For the text-containing cell, return its midpoint in [X, Y] coordinate format. 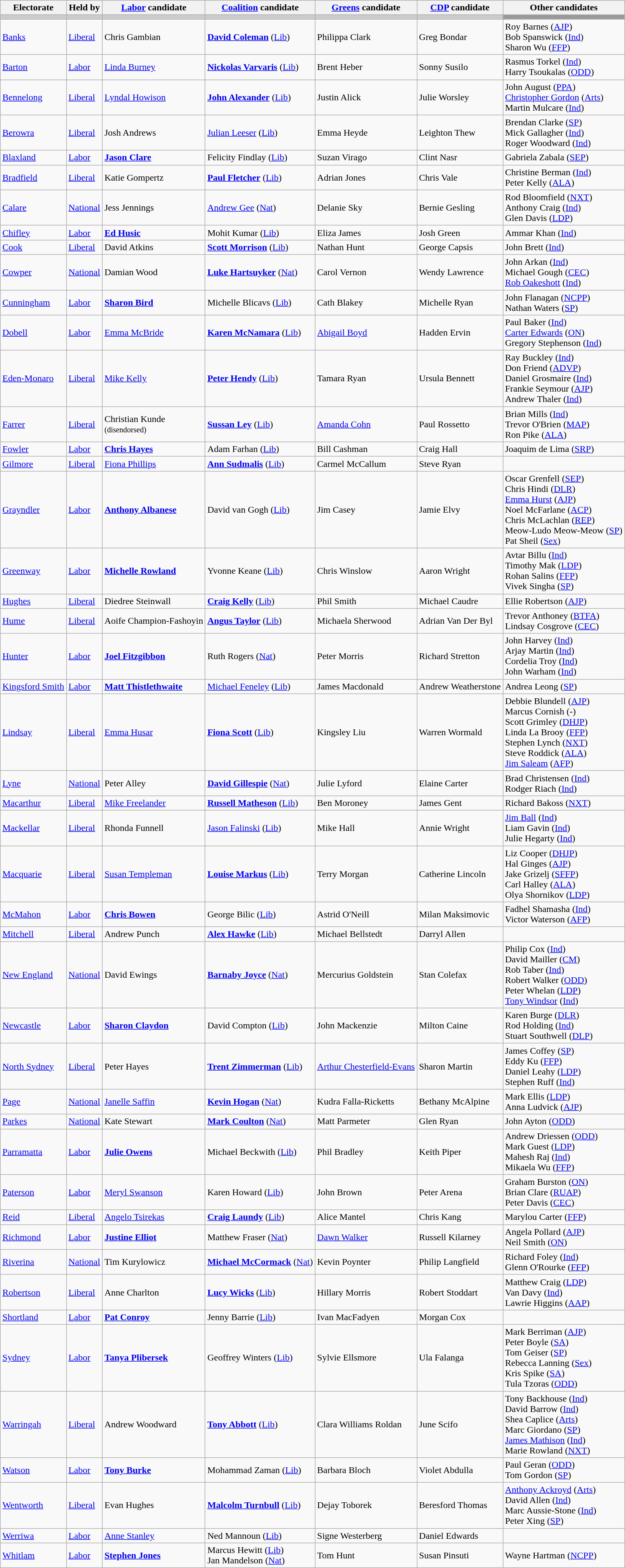
Paterson [33, 1192]
Andrew Weatherstone [460, 686]
Evan Hughes [154, 1506]
Arthur Chesterfield-Evans [366, 1066]
Parkes [33, 1121]
Kevin Poynter [366, 1262]
Berowra [33, 133]
Delanie Sky [366, 208]
Richmond [33, 1237]
Macarthur [33, 803]
Fadhel Shamasha (Ind) Victor Waterson (AFP) [563, 915]
Darryl Allen [460, 934]
Greenway [33, 571]
Peter Hayes [154, 1066]
Graham Burston (ON) Brian Clare (RUAP) Peter Davis (CEC) [563, 1192]
Peter Hendy (Lib) [260, 379]
John Harvey (Ind) Arjay Martin (Ind) Cordelia Troy (Ind) John Warham (Ind) [563, 656]
Chris Kang [460, 1217]
Andrew Driessen (ODD) Mark Guest (LDP) Mahesh Raj (Ind) Mikaela Wu (FFP) [563, 1151]
Ray Buckley (Ind) Don Friend (ADVP) Daniel Grosmaire (Ind) Frankie Seymour (AJP) Andrew Thaler (Ind) [563, 379]
David Coleman (Lib) [260, 37]
Lyndal Howison [154, 97]
Riverina [33, 1262]
Tamara Ryan [366, 379]
Dawn Walker [366, 1237]
Chris Winslow [366, 571]
Philip Langfield [460, 1262]
Marylou Carter (FFP) [563, 1217]
Violet Abdulla [460, 1470]
Brian Mills (Ind) Trevor O'Brien (MAP) Ron Pike (ALA) [563, 424]
David Gillespie (Nat) [260, 783]
Anne Charlton [154, 1292]
Paul Baker (Ind) Carter Edwards (ON) Gregory Stephenson (Ind) [563, 333]
Labor candidate [154, 8]
Aaron Wright [460, 571]
Kudra Falla-Ricketts [366, 1101]
Jim Ball (Ind) Liam Gavin (Ind) Julie Hegarty (Ind) [563, 828]
Tony Abbott (Lib) [260, 1424]
Bernie Gesling [460, 208]
Roy Barnes (AJP) Bob Spanswick (Ind) Sharon Wu (FFP) [563, 37]
Matthew Fraser (Nat) [260, 1237]
Kingsford Smith [33, 686]
Peter Morris [366, 656]
Greens candidate [366, 8]
Craig Hall [460, 449]
Daniel Edwards [460, 1536]
Tony Burke [154, 1470]
Sharon Claydon [154, 1026]
Phil Smith [366, 601]
Andrew Punch [154, 934]
James Coffey (SP) Eddy Ku (FFP) Daniel Leahy (LDP) Stephen Ruff (Ind) [563, 1066]
Mohit Kumar (Lib) [260, 233]
Joaquim de Lima (SRP) [563, 449]
Elaine Carter [460, 783]
Cowper [33, 272]
Andrea Leong (SP) [563, 686]
Adrian Van Der Byl [460, 621]
Michael Feneley (Lib) [260, 686]
Andrew Woodward [154, 1424]
Tim Kurylowicz [154, 1262]
Marcus Hewitt (Lib) Jan Mandelson (Nat) [260, 1556]
Justine Elliot [154, 1237]
George Bilic (Lib) [260, 915]
Fiona Scott (Lib) [260, 732]
Michelle Ryan [460, 302]
Beresford Thomas [460, 1506]
Mike Hall [366, 828]
James Macdonald [366, 686]
Matthew Craig (LDP) Van Davy (Ind) Lawrie Higgins (AAP) [563, 1292]
Emma Husar [154, 732]
Bethany McAlpine [460, 1101]
Fowler [33, 449]
Karen Burge (DLR) Rod Holding (Ind) Stuart Southwell (DLP) [563, 1026]
Geoffrey Winters (Lib) [260, 1357]
Jamie Elvy [460, 510]
Adrian Jones [366, 178]
Andrew Gee (Nat) [260, 208]
Cook [33, 247]
Ammar Khan (Ind) [563, 233]
Clara Williams Roldan [366, 1424]
Dejay Toborek [366, 1506]
Page [33, 1101]
Ben Moroney [366, 803]
Keith Piper [460, 1151]
Julian Leeser (Lib) [260, 133]
Hadden Ervin [460, 333]
Oscar Grenfell (SEP) Chris Hindi (DLR) Emma Hurst (AJP) Noel McFarlane (ACP) Chris McLachlan (REP) Meow-Ludo Meow-Meow (SP) Pat Sheil (Sex) [563, 510]
Anthony Ackroyd (Arts) David Allen (Ind) Marc Aussie-Stone (Ind) Peter Xing (SP) [563, 1506]
Signe Westerberg [366, 1536]
Mike Kelly [154, 379]
Abigail Boyd [366, 333]
Sydney [33, 1357]
Whitlam [33, 1556]
Mitchell [33, 934]
Hillary Morris [366, 1292]
Phil Bradley [366, 1151]
Nickolas Varvaris (Lib) [260, 67]
Chifley [33, 233]
John August (PPA) Christopher Gordon (Arts) Martin Mulcare (Ind) [563, 97]
Michaela Sherwood [366, 621]
John Mackenzie [366, 1026]
Brendan Clarke (SP) Mick Gallagher (Ind) Roger Woodward (Ind) [563, 133]
David van Gogh (Lib) [260, 510]
Matt Thistlethwaite [154, 686]
Alex Hawke (Lib) [260, 934]
Lyne [33, 783]
Newcastle [33, 1026]
James Gent [460, 803]
Robertson [33, 1292]
Chris Bowen [154, 915]
Nathan Hunt [366, 247]
Electorate [33, 8]
Scott Morrison (Lib) [260, 247]
Reid [33, 1217]
Hume [33, 621]
Peter Alley [154, 783]
Michael Beckwith (Lib) [260, 1151]
Milan Maksimovic [460, 915]
Brent Heber [366, 67]
Paul Geran (ODD)Tom Gordon (SP) [563, 1470]
Mercurius Goldstein [366, 975]
Kate Stewart [154, 1121]
Michael Bellstedt [366, 934]
Emma Heyde [366, 133]
Julie Worsley [460, 97]
Jim Casey [366, 510]
Wentworth [33, 1506]
Held by [84, 8]
Rasmus Torkel (Ind) Harry Tsoukalas (ODD) [563, 67]
Mackellar [33, 828]
Grayndler [33, 510]
Jason Falinski (Lib) [260, 828]
Macquarie [33, 874]
Richard Stretton [460, 656]
Ruth Rogers (Nat) [260, 656]
Cunningham [33, 302]
Sussan Ley (Lib) [260, 424]
Gabriela Zabala (SEP) [563, 158]
Barton [33, 67]
Jason Clare [154, 158]
John Ayton (ODD) [563, 1121]
Diedree Steinwall [154, 601]
Shortland [33, 1317]
Barnaby Joyce (Nat) [260, 975]
Dobell [33, 333]
Chris Vale [460, 178]
Paul Fletcher (Lib) [260, 178]
Leighton Thew [460, 133]
Mike Freelander [154, 803]
Lucy Wicks (Lib) [260, 1292]
Mohammad Zaman (Lib) [260, 1470]
Craig Kelly (Lib) [260, 601]
Suzan Virago [366, 158]
Rod Bloomfield (NXT) Anthony Craig (Ind) Glen Davis (LDP) [563, 208]
Mark Berriman (AJP) Peter Boyle (SA) Tom Geiser (SP) Rebecca Lanning (Sex) Kris Spike (SA) Tula Tzoras (ODD) [563, 1357]
David Atkins [154, 247]
Bradfield [33, 178]
Karen Howard (Lib) [260, 1192]
Janelle Saffin [154, 1101]
Watson [33, 1470]
Werriwa [33, 1536]
Richard Foley (Ind) Glenn O'Rourke (FFP) [563, 1262]
Cath Blakey [366, 302]
Warren Wormald [460, 732]
John Arkan (Ind) Michael Gough (CEC) Rob Oakeshott (Ind) [563, 272]
McMahon [33, 915]
Peter Arena [460, 1192]
Craig Laundy (Lib) [260, 1217]
John Brown [366, 1192]
Carmel McCallum [366, 464]
Damian Wood [154, 272]
Parramatta [33, 1151]
Carol Vernon [366, 272]
Steve Ryan [460, 464]
Angus Taylor (Lib) [260, 621]
Louise Markus (Lib) [260, 874]
Mark Coulton (Nat) [260, 1121]
Debbie Blundell (AJP) Marcus Cornish (-) Scott Grimley (DHJP) Linda La Brooy (FFP) Stephen Lynch (NXT) Steve Roddick (ALA) Jim Saleam (AFP) [563, 732]
Other candidates [563, 8]
Brad Christensen (Ind) Rodger Riach (Ind) [563, 783]
North Sydney [33, 1066]
Astrid O'Neill [366, 915]
Avtar Billu (Ind) Timothy Mak (LDP) Rohan Salins (FFP) Vivek Singha (SP) [563, 571]
Ned Mannoun (Lib) [260, 1536]
Michael McCormack (Nat) [260, 1262]
Josh Andrews [154, 133]
Kingsley Liu [366, 732]
Sonny Susilo [460, 67]
Wayne Hartman (NCPP) [563, 1556]
Joel Fitzgibbon [154, 656]
John Brett (Ind) [563, 247]
John Flanagan (NCPP) Nathan Waters (SP) [563, 302]
Julie Lyford [366, 783]
Tom Hunt [366, 1556]
Christine Berman (Ind) Peter Kelly (ALA) [563, 178]
Aoife Champion-Fashoyin [154, 621]
Philippa Clark [366, 37]
Michelle Blicavs (Lib) [260, 302]
Catherine Lincoln [460, 874]
Susan Templeman [154, 874]
Anne Stanley [154, 1536]
George Capsis [460, 247]
David Ewings [154, 975]
Karen McNamara (Lib) [260, 333]
Gilmore [33, 464]
Greg Bondar [460, 37]
Clint Nasr [460, 158]
Blaxland [33, 158]
Michael Caudre [460, 601]
Trevor Anthoney (BTFA) Lindsay Cosgrove (CEC) [563, 621]
Sylvie Ellsmore [366, 1357]
June Scifo [460, 1424]
Calare [33, 208]
Milton Caine [460, 1026]
Pat Conroy [154, 1317]
Ula Falanga [460, 1357]
Michelle Rowland [154, 571]
Barbara Bloch [366, 1470]
Yvonne Keane (Lib) [260, 571]
Luke Hartsuyker (Nat) [260, 272]
Tony Backhouse (Ind) David Barrow (Ind) Shea Caplice (Arts) Marc Giordano (SP) James Mathison (Ind)Marie Rowland (NXT) [563, 1424]
Josh Green [460, 233]
Banks [33, 37]
Sharon Martin [460, 1066]
Farrer [33, 424]
Jenny Barrie (Lib) [260, 1317]
Ann Sudmalis (Lib) [260, 464]
Chris Hayes [154, 449]
Philip Cox (Ind)David Mailler (CM)Rob Taber (Ind) Robert Walker (ODD) Peter Whelan (LDP) Tony Windsor (Ind) [563, 975]
Fiona Phillips [154, 464]
Russell Matheson (Lib) [260, 803]
Richard Bakoss (NXT) [563, 803]
Bennelong [33, 97]
Rhonda Funnell [154, 828]
Angelo Tsirekas [154, 1217]
Sharon Bird [154, 302]
Julie Owens [154, 1151]
Morgan Cox [460, 1317]
Chris Gambian [154, 37]
New England [33, 975]
Russell Kilarney [460, 1237]
Coalition candidate [260, 8]
Angela Pollard (AJP)Neil Smith (ON) [563, 1237]
Ed Husic [154, 233]
Bill Cashman [366, 449]
David Compton (Lib) [260, 1026]
Trent Zimmerman (Lib) [260, 1066]
Ellie Robertson (AJP) [563, 601]
Hughes [33, 601]
Tanya Plibersek [154, 1357]
Stephen Jones [154, 1556]
Lindsay [33, 732]
Linda Burney [154, 67]
Glen Ryan [460, 1121]
Amanda Cohn [366, 424]
Justin Alick [366, 97]
Wendy Lawrence [460, 272]
Hunter [33, 656]
Eden-Monaro [33, 379]
Susan Pinsuti [460, 1556]
Meryl Swanson [154, 1192]
Eliza James [366, 233]
Robert Stoddart [460, 1292]
Stan Colefax [460, 975]
CDP candidate [460, 8]
Emma McBride [154, 333]
Kevin Hogan (Nat) [260, 1101]
Katie Gompertz [154, 178]
Ursula Bennett [460, 379]
Malcolm Turnbull (Lib) [260, 1506]
Adam Farhan (Lib) [260, 449]
Terry Morgan [366, 874]
Mark Ellis (LDP)Anna Ludvick (AJP) [563, 1101]
Paul Rossetto [460, 424]
Annie Wright [460, 828]
John Alexander (Lib) [260, 97]
Christian Kunde(disendorsed) [154, 424]
Matt Parmeter [366, 1121]
Felicity Findlay (Lib) [260, 158]
Warringah [33, 1424]
Jess Jennings [154, 208]
Liz Cooper (DHJP) Hal Ginges (AJP) Jake Grizelj (SFFP) Carl Halley (ALA) Olya Shornikov (LDP) [563, 874]
Alice Mantel [366, 1217]
Ivan MacFadyen [366, 1317]
Anthony Albanese [154, 510]
